Identify which cell holds the provided text, then report its [x, y] central coordinate. 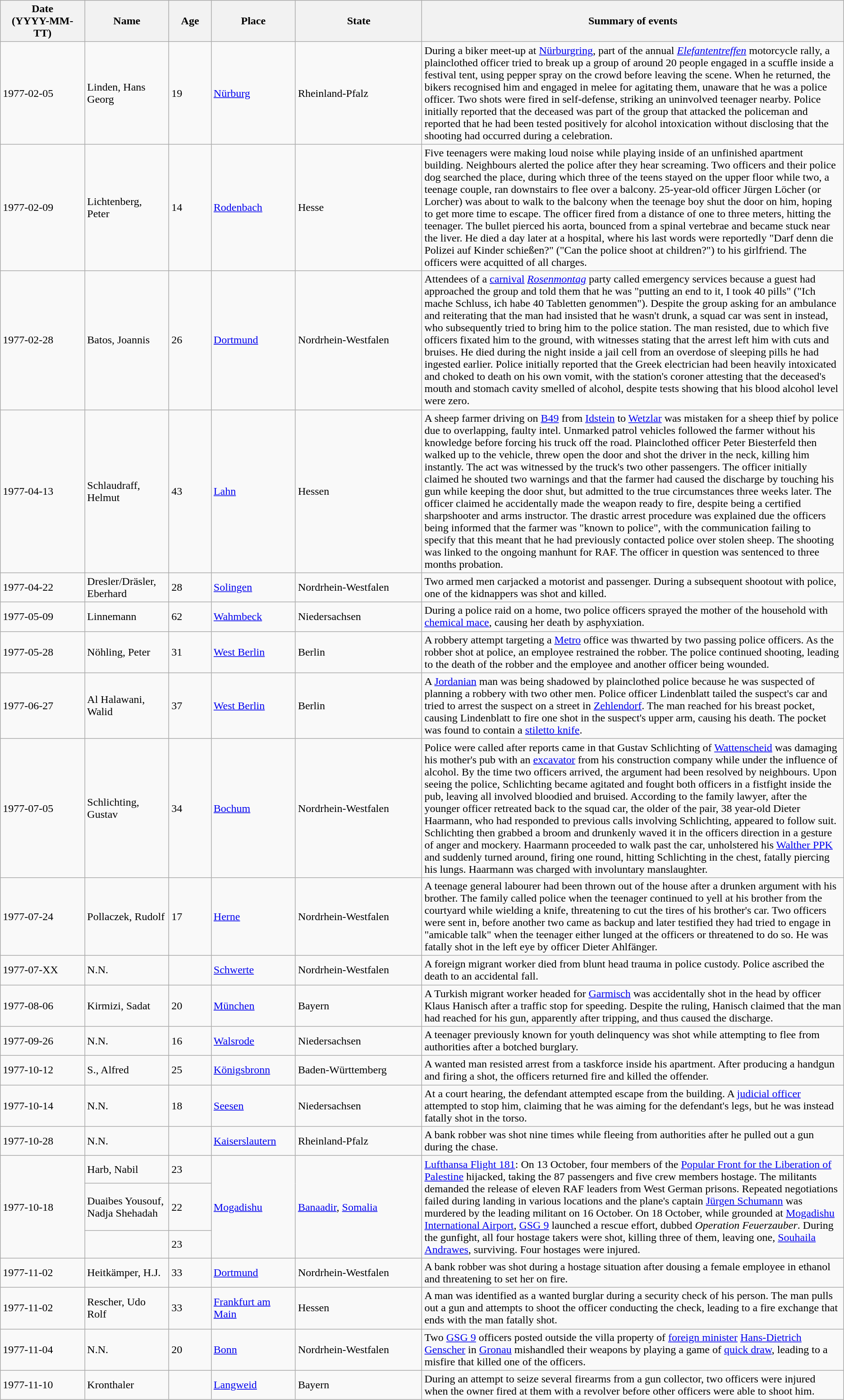
Pollaczek, Rudolf [127, 917]
62 [190, 616]
Bochum [253, 808]
17 [190, 917]
Linden, Hans Georg [127, 93]
25 [190, 1071]
Summary of events [633, 21]
Wahmbeck [253, 616]
Schlichting, Gustav [127, 808]
1977-05-28 [42, 652]
A bank robber was shot nine times while fleeing from authorities after he pulled out a gun during the chase. [633, 1141]
Königsbronn [253, 1071]
Linnemann [127, 616]
A bank robber was shot during a hostage situation after dousing a female employee in ethanol and threatening to set her on fire. [633, 1272]
1977-09-26 [42, 1041]
Heitkämper, H.J. [127, 1272]
34 [190, 808]
Schlaudraff, Helmut [127, 491]
1977-10-28 [42, 1141]
Frankfurt am Main [253, 1308]
1977-07-24 [42, 917]
1977-10-12 [42, 1071]
Mogadishu [253, 1207]
1977-06-27 [42, 706]
1977-11-10 [42, 1385]
Name [127, 21]
19 [190, 93]
Herne [253, 917]
1977-05-09 [42, 616]
Rodenbach [253, 207]
S., Alfred [127, 1071]
Kaiserslautern [253, 1141]
Batos, Joannis [127, 340]
1977-08-06 [42, 1006]
1977-10-18 [42, 1207]
München [253, 1006]
1977-04-13 [42, 491]
16 [190, 1041]
26 [190, 340]
22 [190, 1207]
Seesen [253, 1106]
1977-10-14 [42, 1106]
Place [253, 21]
1977-02-28 [42, 340]
During a police raid on a home, two police officers sprayed the mother of the household with chemical mace, causing her death by asphyxiation. [633, 616]
Lichtenberg, Peter [127, 207]
43 [190, 491]
31 [190, 652]
Baden-Württemberg [359, 1071]
1977-11-04 [42, 1350]
18 [190, 1106]
Two armed men carjacked a motorist and passenger. During a subsequent shootout with police, one of the kidnappers was shot and killed. [633, 588]
Date(YYYY-MM-TT) [42, 21]
Solingen [253, 588]
Duaibes Yousouf, Nadja Shehadah [127, 1207]
Nürburg [253, 93]
Walsrode [253, 1041]
Kirmizi, Sadat [127, 1006]
Age [190, 21]
1977-02-05 [42, 93]
14 [190, 207]
A foreign migrant worker died from blunt head trauma in police custody. Police ascribed the death to an accidental fall. [633, 970]
Banaadir, Somalia [359, 1207]
A teenager previously known for youth delinquency was shot while attempting to flee from authorities after a botched burglary. [633, 1041]
Langweid [253, 1385]
Kronthaler [127, 1385]
1977-04-22 [42, 588]
Harb, Nabil [127, 1170]
28 [190, 588]
Dresler/Dräsler, Eberhard [127, 588]
1977-07-XX [42, 970]
Lahn [253, 491]
Bonn [253, 1350]
Nöhling, Peter [127, 652]
1977-07-05 [42, 808]
Al Halawani, Walid [127, 706]
Rescher, Udo Rolf [127, 1308]
1977-02-09 [42, 207]
37 [190, 706]
Schwerte [253, 970]
Hesse [359, 207]
State [359, 21]
